Output the [x, y] coordinate of the center of the cell containing the given text.  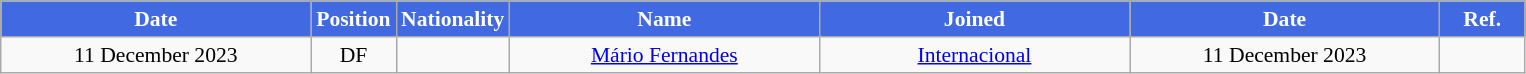
DF [354, 55]
Joined [974, 19]
Position [354, 19]
Name [664, 19]
Mário Fernandes [664, 55]
Ref. [1482, 19]
Nationality [452, 19]
Internacional [974, 55]
